Pinpoint the cell where the given text exists, returning its [x, y] midpoint coordinate. 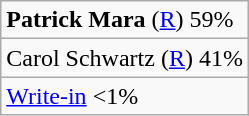
Write-in <1% [125, 96]
Carol Schwartz (R) 41% [125, 58]
Patrick Mara (R) 59% [125, 20]
